From the cell containing the given text, extract its center point as (X, Y) coordinate. 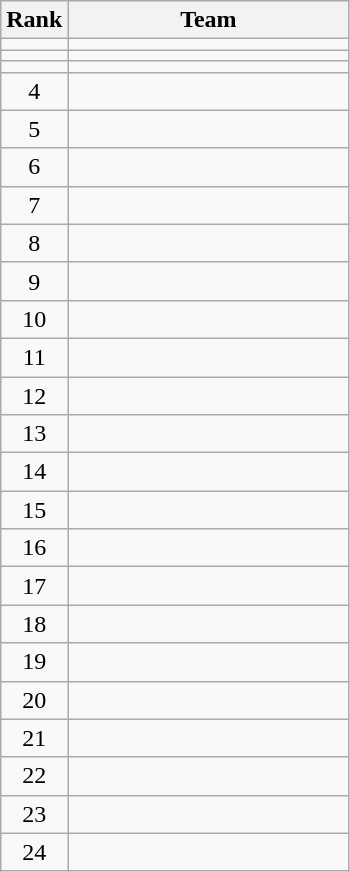
17 (34, 586)
22 (34, 776)
23 (34, 814)
19 (34, 662)
7 (34, 205)
12 (34, 395)
5 (34, 129)
10 (34, 319)
20 (34, 700)
14 (34, 472)
Team (208, 20)
13 (34, 434)
4 (34, 91)
18 (34, 624)
21 (34, 738)
6 (34, 167)
Rank (34, 20)
8 (34, 243)
9 (34, 281)
16 (34, 548)
11 (34, 357)
15 (34, 510)
24 (34, 852)
